Search for the cell housing the specified text and yield its (x, y) center coordinate. 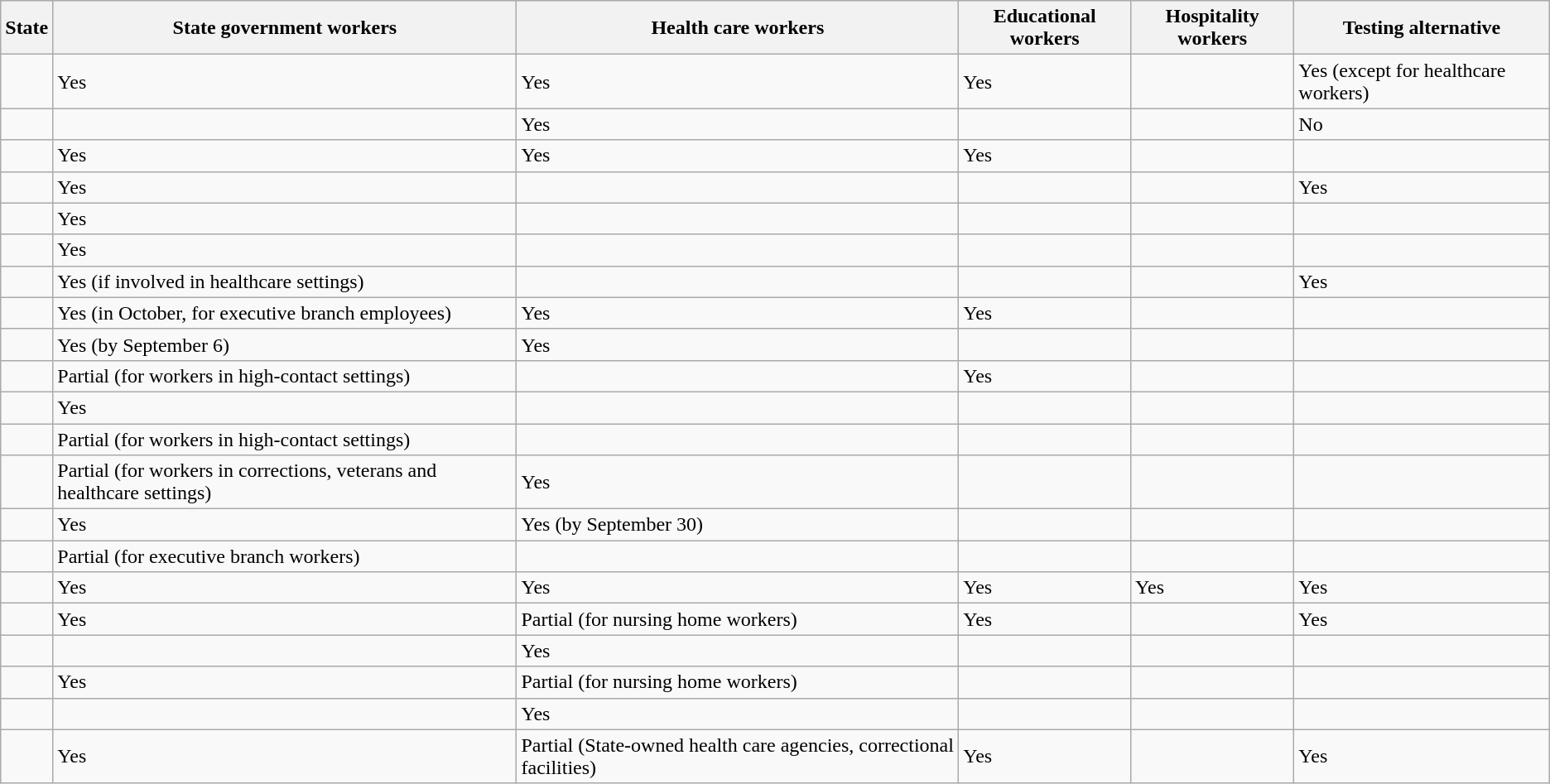
State government workers (285, 28)
Yes (if involved in healthcare settings) (285, 281)
Yes (in October, for executive branch employees) (285, 313)
Partial (State-owned health care agencies, correctional facilities) (738, 757)
No (1422, 124)
Yes (except for healthcare workers) (1422, 81)
Testing alternative (1422, 28)
Partial (for executive branch workers) (285, 556)
Partial (for workers in corrections, veterans and healthcare settings) (285, 482)
Hospitality workers (1212, 28)
Health care workers (738, 28)
State (26, 28)
Educational workers (1045, 28)
Yes (by September 6) (285, 344)
Yes (by September 30) (738, 525)
